Extract the (X, Y) coordinate from the center of the cell holding the provided text.  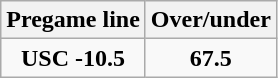
Over/under (210, 20)
USC -10.5 (74, 58)
Pregame line (74, 20)
67.5 (210, 58)
